Search for the cell housing the specified text and yield its [X, Y] center coordinate. 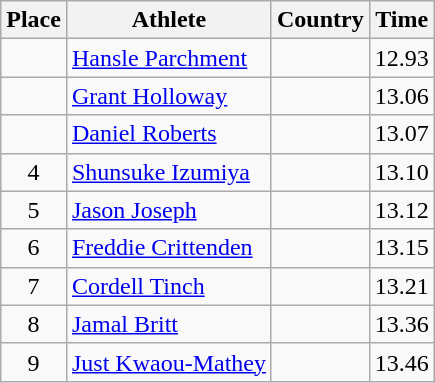
Daniel Roberts [168, 134]
6 [34, 248]
4 [34, 172]
Time [402, 20]
13.10 [402, 172]
13.15 [402, 248]
9 [34, 362]
Jamal Britt [168, 324]
5 [34, 210]
Country [320, 20]
Grant Holloway [168, 96]
Place [34, 20]
13.12 [402, 210]
Hansle Parchment [168, 58]
13.36 [402, 324]
13.07 [402, 134]
12.93 [402, 58]
13.06 [402, 96]
Just Kwaou-Mathey [168, 362]
7 [34, 286]
Cordell Tinch [168, 286]
13.46 [402, 362]
Freddie Crittenden [168, 248]
Shunsuke Izumiya [168, 172]
Athlete [168, 20]
8 [34, 324]
Jason Joseph [168, 210]
13.21 [402, 286]
